Determine the (X, Y) coordinate at the center of the cell enclosing the given text.  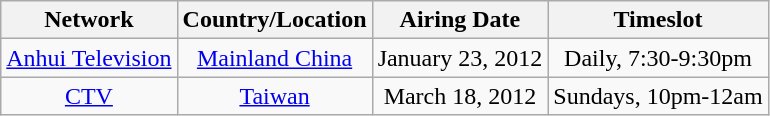
Country/Location (274, 20)
Taiwan (274, 96)
Daily, 7:30-9:30pm (658, 58)
Mainland China (274, 58)
March 18, 2012 (460, 96)
Airing Date (460, 20)
Network (89, 20)
Sundays, 10pm-12am (658, 96)
CTV (89, 96)
Timeslot (658, 20)
Anhui Television (89, 58)
January 23, 2012 (460, 58)
